For the text-containing cell, return its midpoint in [x, y] coordinate format. 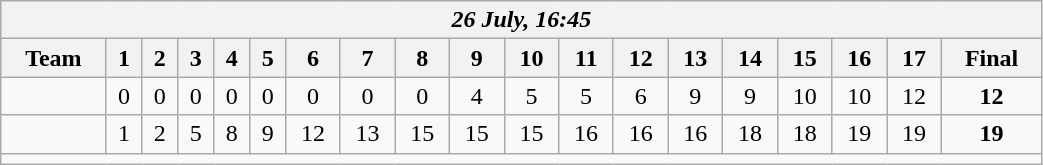
Team [54, 58]
3 [196, 58]
26 July, 16:45 [522, 20]
Final [992, 58]
17 [914, 58]
14 [750, 58]
7 [368, 58]
11 [586, 58]
